For the text-containing cell, return its midpoint in (x, y) coordinate format. 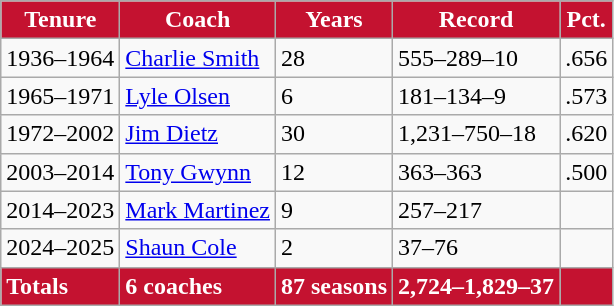
87 seasons (334, 286)
363–363 (476, 172)
Tony Gwynn (198, 172)
2024–2025 (60, 248)
181–134–9 (476, 96)
2003–2014 (60, 172)
.500 (586, 172)
Lyle Olsen (198, 96)
6 coaches (198, 286)
Mark Martinez (198, 210)
.620 (586, 134)
6 (334, 96)
Charlie Smith (198, 58)
37–76 (476, 248)
Coach (198, 20)
2,724–1,829–37 (476, 286)
28 (334, 58)
Shaun Cole (198, 248)
.656 (586, 58)
257–217 (476, 210)
2 (334, 248)
Tenure (60, 20)
1972–2002 (60, 134)
2014–2023 (60, 210)
Record (476, 20)
Years (334, 20)
1,231–750–18 (476, 134)
1936–1964 (60, 58)
12 (334, 172)
Jim Dietz (198, 134)
1965–1971 (60, 96)
Pct. (586, 20)
.573 (586, 96)
555–289–10 (476, 58)
9 (334, 210)
30 (334, 134)
Totals (60, 286)
